Determine the [X, Y] coordinate at the center of the cell enclosing the given text.  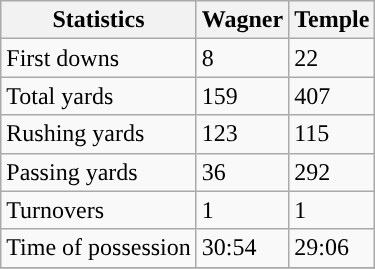
Total yards [99, 96]
123 [242, 134]
36 [242, 172]
Rushing yards [99, 134]
Turnovers [99, 210]
8 [242, 58]
407 [332, 96]
First downs [99, 58]
29:06 [332, 248]
Statistics [99, 20]
Passing yards [99, 172]
292 [332, 172]
30:54 [242, 248]
Time of possession [99, 248]
Wagner [242, 20]
Temple [332, 20]
22 [332, 58]
159 [242, 96]
115 [332, 134]
